Find where the given text appears and provide that cell's center as (x, y) coordinate. 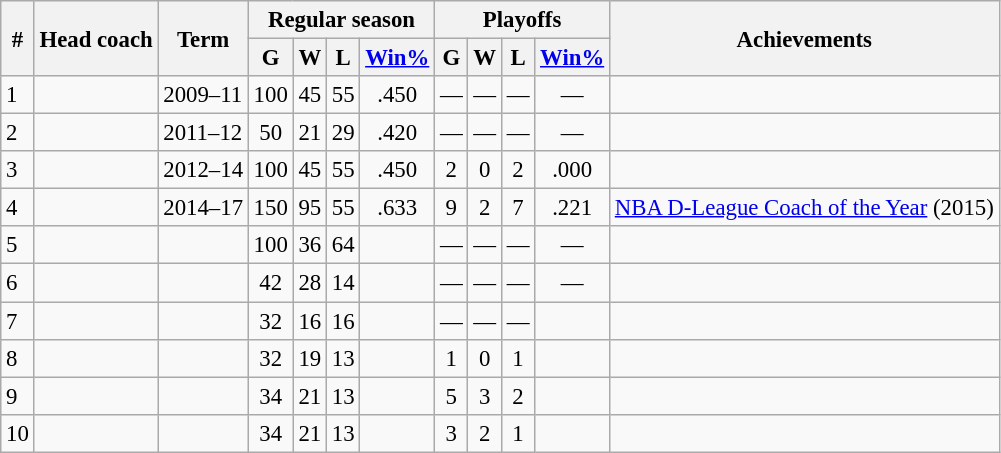
# (18, 38)
29 (342, 133)
2012–14 (203, 170)
Term (203, 38)
8 (18, 358)
Regular season (341, 20)
.633 (398, 208)
Head coach (96, 38)
Playoffs (522, 20)
.221 (572, 208)
28 (310, 283)
10 (18, 433)
2014–17 (203, 208)
2011–12 (203, 133)
42 (270, 283)
150 (270, 208)
.420 (398, 133)
36 (310, 245)
.000 (572, 170)
6 (18, 283)
Achievements (804, 38)
NBA D-League Coach of the Year (2015) (804, 208)
95 (310, 208)
14 (342, 283)
50 (270, 133)
19 (310, 358)
4 (18, 208)
2009–11 (203, 95)
64 (342, 245)
